Extract the [x, y] coordinate from the center of the cell holding the provided text.  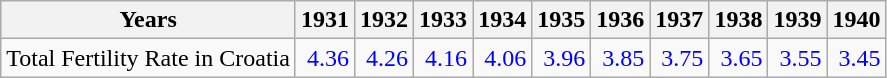
4.36 [324, 58]
3.55 [798, 58]
1933 [444, 20]
1931 [324, 20]
4.06 [502, 58]
3.75 [680, 58]
3.85 [620, 58]
1938 [738, 20]
1936 [620, 20]
4.26 [384, 58]
1932 [384, 20]
Years [148, 20]
1939 [798, 20]
Total Fertility Rate in Croatia [148, 58]
1934 [502, 20]
1940 [856, 20]
3.45 [856, 58]
1935 [562, 20]
3.96 [562, 58]
1937 [680, 20]
4.16 [444, 58]
3.65 [738, 58]
